From the cell containing the given text, extract its center point as (X, Y) coordinate. 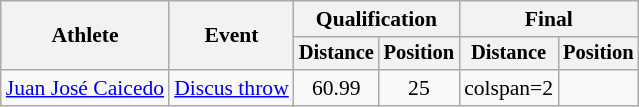
Final (548, 19)
Juan José Caicedo (85, 88)
Athlete (85, 36)
colspan=2 (508, 88)
Event (232, 36)
60.99 (336, 88)
Qualification (376, 19)
Discus throw (232, 88)
25 (419, 88)
